Detect which cell encompasses the target text, then output its (x, y) center coordinate. 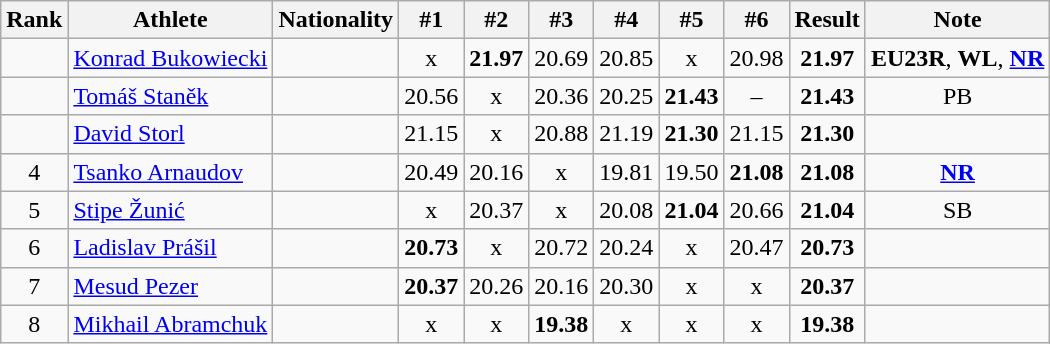
20.26 (496, 286)
Mesud Pezer (170, 286)
20.72 (562, 248)
#4 (626, 20)
20.69 (562, 58)
20.08 (626, 210)
8 (34, 324)
7 (34, 286)
#6 (756, 20)
19.81 (626, 172)
21.19 (626, 134)
20.49 (432, 172)
Nationality (336, 20)
20.25 (626, 96)
#3 (562, 20)
Result (827, 20)
20.98 (756, 58)
– (756, 96)
6 (34, 248)
#1 (432, 20)
#2 (496, 20)
20.47 (756, 248)
20.85 (626, 58)
20.30 (626, 286)
19.50 (692, 172)
4 (34, 172)
20.88 (562, 134)
PB (957, 96)
20.24 (626, 248)
Tomáš Staněk (170, 96)
Konrad Bukowiecki (170, 58)
David Storl (170, 134)
Tsanko Arnaudov (170, 172)
Note (957, 20)
EU23R, WL, NR (957, 58)
Rank (34, 20)
20.66 (756, 210)
20.36 (562, 96)
NR (957, 172)
Stipe Žunić (170, 210)
5 (34, 210)
Athlete (170, 20)
Ladislav Prášil (170, 248)
SB (957, 210)
Mikhail Abramchuk (170, 324)
20.56 (432, 96)
#5 (692, 20)
